Find where the given text appears and provide that cell's center as (x, y) coordinate. 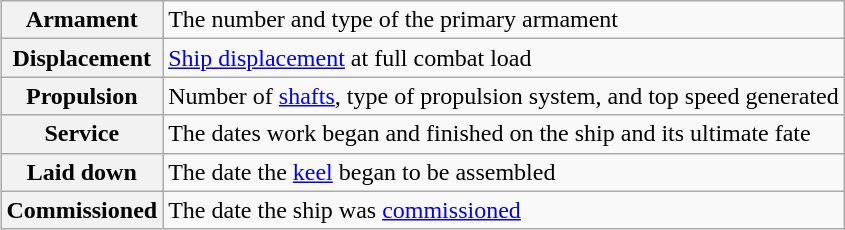
Armament (82, 20)
Commissioned (82, 210)
The date the ship was commissioned (504, 210)
Service (82, 134)
Propulsion (82, 96)
Ship displacement at full combat load (504, 58)
Number of shafts, type of propulsion system, and top speed generated (504, 96)
The dates work began and finished on the ship and its ultimate fate (504, 134)
Displacement (82, 58)
The number and type of the primary armament (504, 20)
Laid down (82, 172)
The date the keel began to be assembled (504, 172)
